Output the [X, Y] coordinate of the center of the cell containing the given text.  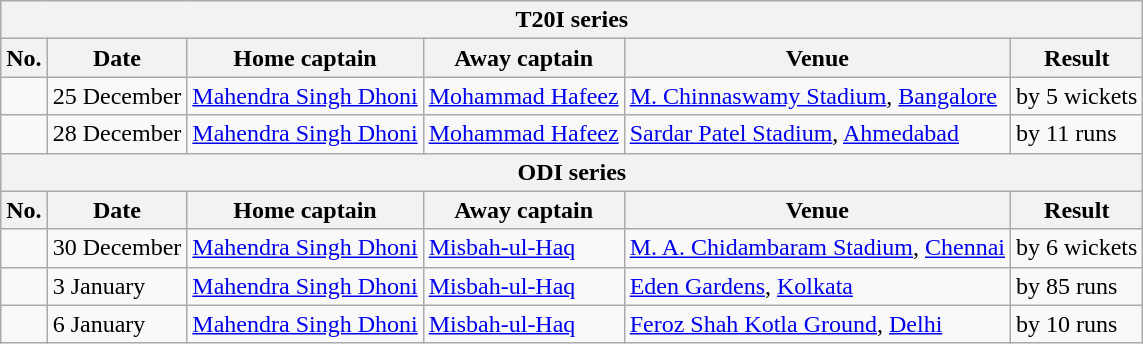
by 6 wickets [1077, 248]
by 85 runs [1077, 286]
30 December [117, 248]
6 January [117, 324]
Sardar Patel Stadium, Ahmedabad [817, 134]
25 December [117, 96]
M. A. Chidambaram Stadium, Chennai [817, 248]
by 5 wickets [1077, 96]
by 11 runs [1077, 134]
T20I series [572, 20]
28 December [117, 134]
M. Chinnaswamy Stadium, Bangalore [817, 96]
3 January [117, 286]
by 10 runs [1077, 324]
Feroz Shah Kotla Ground, Delhi [817, 324]
Eden Gardens, Kolkata [817, 286]
ODI series [572, 172]
